From the cell containing the given text, extract its center point as (X, Y) coordinate. 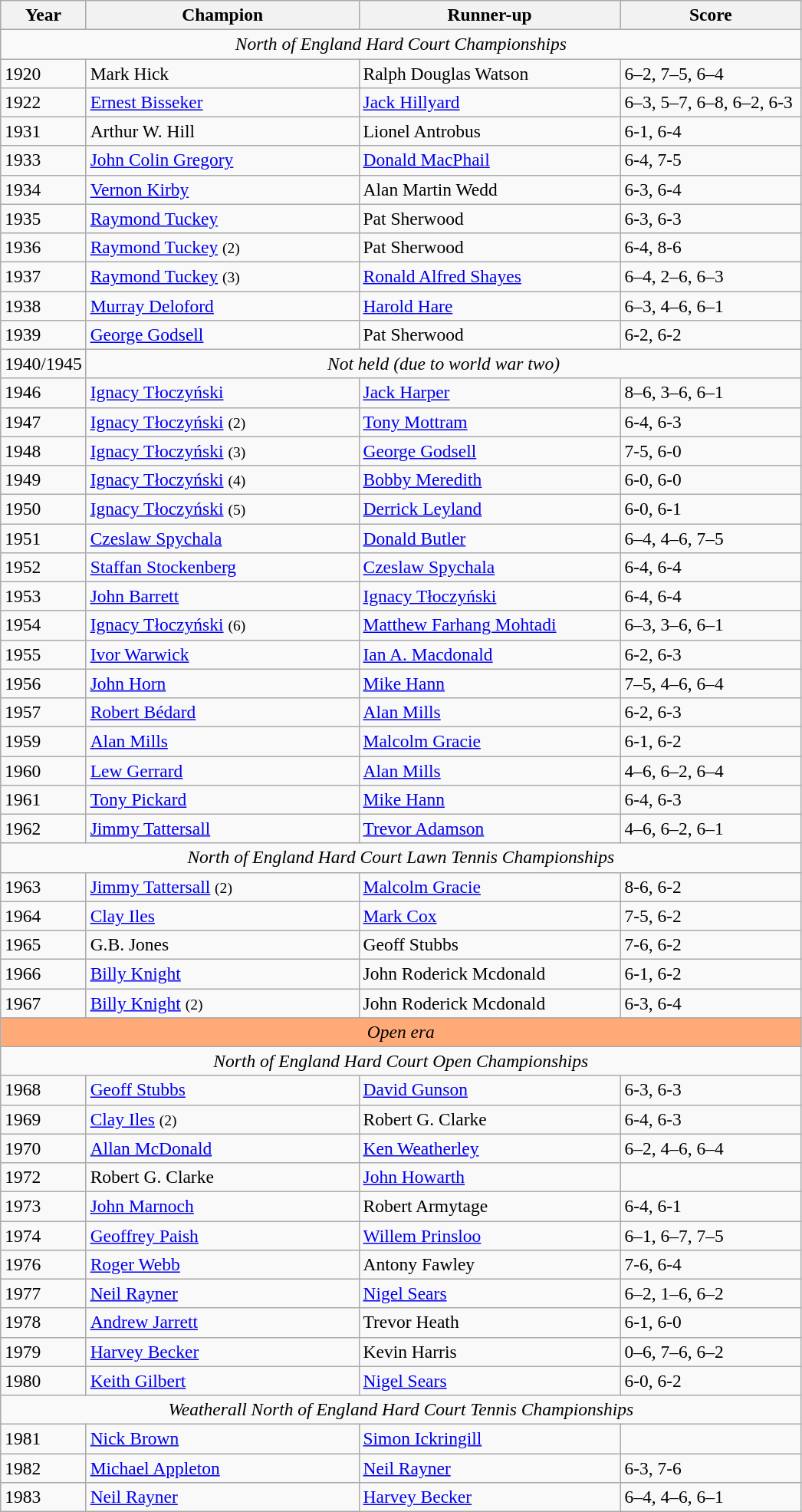
1977 (43, 1293)
Donald MacPhail (489, 160)
7-5, 6-0 (711, 451)
Jimmy Tattersall (222, 828)
Keith Gilbert (222, 1381)
Ivor Warwick (222, 654)
1974 (43, 1235)
6–4, 4–6, 7–5 (711, 538)
Not held (due to world war two) (443, 364)
1979 (43, 1352)
1961 (43, 799)
1963 (43, 887)
1959 (43, 741)
North of England Hard Court Open Championships (401, 1061)
Jimmy Tattersall (2) (222, 887)
North of England Hard Court Championships (401, 44)
6-0, 6-2 (711, 1381)
Open era (401, 1032)
Michael Appleton (222, 1468)
John Howarth (489, 1177)
1966 (43, 973)
1931 (43, 131)
1955 (43, 654)
Billy Knight (2) (222, 1003)
Ignacy Tłoczyński (3) (222, 451)
1973 (43, 1206)
Raymond Tuckey (3) (222, 276)
6-3, 7-6 (711, 1468)
Clay Iles (222, 916)
David Gunson (489, 1090)
6–2, 1–6, 6–2 (711, 1293)
1933 (43, 160)
John Horn (222, 684)
Ralph Douglas Watson (489, 73)
1946 (43, 393)
6-2, 6-2 (711, 334)
Mark Hick (222, 73)
4–6, 6–2, 6–1 (711, 828)
1978 (43, 1323)
Ignacy Tłoczyński (5) (222, 509)
1981 (43, 1438)
G.B. Jones (222, 944)
6–2, 7–5, 6–4 (711, 73)
Robert Bédard (222, 712)
1949 (43, 479)
7-6, 6-4 (711, 1264)
Simon Ickringill (489, 1438)
Ernest Bisseker (222, 102)
Robert Armytage (489, 1206)
1976 (43, 1264)
Matthew Farhang Mohtadi (489, 625)
Alan Martin Wedd (489, 189)
Ken Weatherley (489, 1148)
6–4, 4–6, 6–1 (711, 1497)
Donald Butler (489, 538)
Tony Pickard (222, 799)
7-6, 6-2 (711, 944)
Mark Cox (489, 916)
1950 (43, 509)
6-1, 6-4 (711, 131)
Kevin Harris (489, 1352)
6–2, 4–6, 6–4 (711, 1148)
Arthur W. Hill (222, 131)
Staffan Stockenberg (222, 567)
1957 (43, 712)
Jack Harper (489, 393)
Raymond Tuckey (2) (222, 247)
1937 (43, 276)
1952 (43, 567)
6-4, 6-1 (711, 1206)
1972 (43, 1177)
1967 (43, 1003)
1982 (43, 1468)
8–6, 3–6, 6–1 (711, 393)
Geoffrey Paish (222, 1235)
John Colin Gregory (222, 160)
6–3, 5–7, 6–8, 6–2, 6-3 (711, 102)
6–1, 6–7, 7–5 (711, 1235)
Trevor Heath (489, 1323)
Vernon Kirby (222, 189)
North of England Hard Court Lawn Tennis Championships (401, 858)
Tony Mottram (489, 422)
7–5, 4–6, 6–4 (711, 684)
Antony Fawley (489, 1264)
1968 (43, 1090)
Murray Deloford (222, 305)
1980 (43, 1381)
Allan McDonald (222, 1148)
8-6, 6-2 (711, 887)
Raymond Tuckey (222, 219)
Bobby Meredith (489, 479)
4–6, 6–2, 6–4 (711, 770)
1954 (43, 625)
Nick Brown (222, 1438)
Ian A. Macdonald (489, 654)
1948 (43, 451)
6-0, 6-0 (711, 479)
Willem Prinsloo (489, 1235)
Ignacy Tłoczyński (4) (222, 479)
Score (711, 15)
1965 (43, 944)
6–3, 4–6, 6–1 (711, 305)
1922 (43, 102)
Billy Knight (222, 973)
1953 (43, 596)
Harold Hare (489, 305)
Lionel Antrobus (489, 131)
John Marnoch (222, 1206)
Trevor Adamson (489, 828)
1956 (43, 684)
Ronald Alfred Shayes (489, 276)
Ignacy Tłoczyński (6) (222, 625)
1940/1945 (43, 364)
1969 (43, 1119)
Year (43, 15)
1947 (43, 422)
Roger Webb (222, 1264)
6–3, 3–6, 6–1 (711, 625)
Runner-up (489, 15)
John Barrett (222, 596)
6-4, 8-6 (711, 247)
1960 (43, 770)
6-4, 7-5 (711, 160)
Clay Iles (2) (222, 1119)
Ignacy Tłoczyński (2) (222, 422)
6–4, 2–6, 6–3 (711, 276)
1939 (43, 334)
0–6, 7–6, 6–2 (711, 1352)
1938 (43, 305)
Champion (222, 15)
1935 (43, 219)
1951 (43, 538)
Weatherall North of England Hard Court Tennis Championships (401, 1409)
1964 (43, 916)
1920 (43, 73)
7-5, 6-2 (711, 916)
1970 (43, 1148)
Andrew Jarrett (222, 1323)
1934 (43, 189)
6-1, 6-0 (711, 1323)
1936 (43, 247)
Derrick Leyland (489, 509)
1983 (43, 1497)
1962 (43, 828)
Lew Gerrard (222, 770)
6-0, 6-1 (711, 509)
Jack Hillyard (489, 102)
